Output the [X, Y] coordinate of the center of the cell containing the given text.  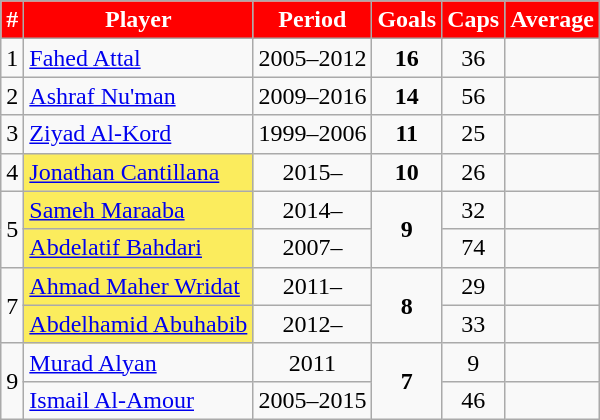
2009–2016 [312, 96]
Abdelatif Bahdari [138, 248]
2005–2015 [312, 400]
Player [138, 20]
Ashraf Nu'man [138, 96]
2 [12, 96]
32 [474, 210]
Ismail Al-Amour [138, 400]
Period [312, 20]
Goals [407, 20]
# [12, 20]
Fahed Attal [138, 58]
14 [407, 96]
74 [474, 248]
Jonathan Cantillana [138, 172]
Murad Alyan [138, 362]
4 [12, 172]
2014– [312, 210]
1 [12, 58]
Ahmad Maher Wridat [138, 286]
11 [407, 134]
5 [12, 229]
8 [407, 305]
Caps [474, 20]
29 [474, 286]
Ziyad Al-Kord [138, 134]
2012– [312, 324]
16 [407, 58]
56 [474, 96]
3 [12, 134]
46 [474, 400]
2015– [312, 172]
Abdelhamid Abuhabib [138, 324]
Average [552, 20]
Sameh Maraaba [138, 210]
2005–2012 [312, 58]
2007– [312, 248]
33 [474, 324]
1999–2006 [312, 134]
10 [407, 172]
36 [474, 58]
26 [474, 172]
2011 [312, 362]
25 [474, 134]
2011– [312, 286]
